Identify which cell holds the provided text, then report its [x, y] central coordinate. 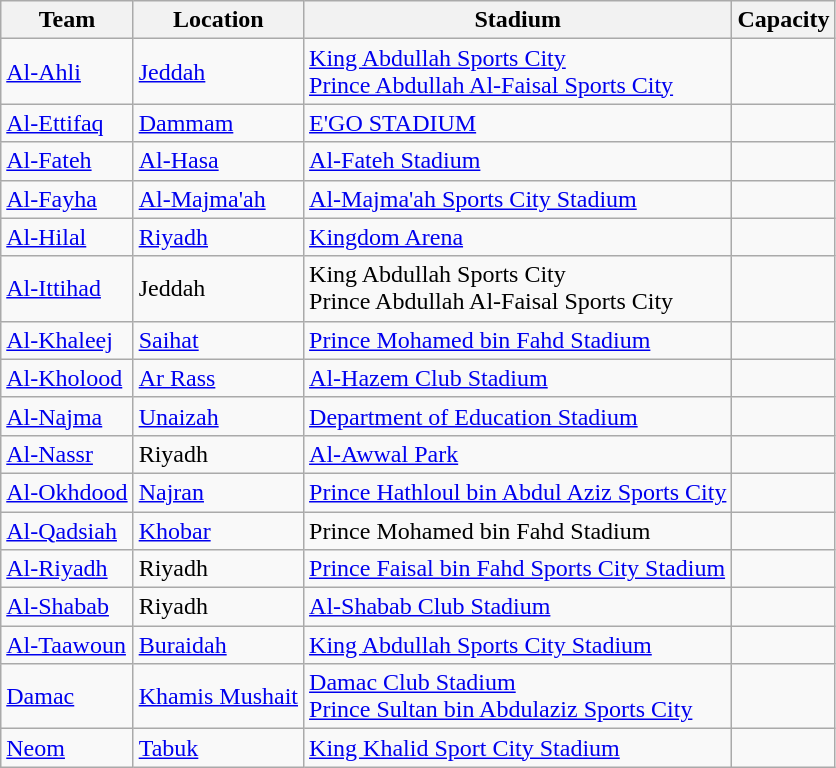
Al-Qadsiah [67, 531]
King Abdullah Sports City Stadium [518, 645]
Al-Ittihad [67, 288]
Kingdom Arena [518, 237]
Team [67, 20]
Al-Fayha [67, 199]
Al-Majma'ah [218, 199]
Al-Taawoun [67, 645]
Damac [67, 696]
Al-Kholood [67, 378]
Department of Education Stadium [518, 416]
Al-Awwal Park [518, 454]
Location [218, 20]
Al-Fateh Stadium [518, 161]
Dammam [218, 123]
E'GO STADIUM [518, 123]
Khobar [218, 531]
Al-Fateh [67, 161]
Najran [218, 492]
Al-Majma'ah Sports City Stadium [518, 199]
Al-Hasa [218, 161]
Prince Hathloul bin Abdul Aziz Sports City [518, 492]
Prince Faisal bin Fahd Sports City Stadium [518, 569]
Al-Nassr [67, 454]
Al-Shabab [67, 607]
King Khalid Sport City Stadium [518, 748]
Al-Ettifaq [67, 123]
Al-Hazem Club Stadium [518, 378]
Saihat [218, 340]
Al-Hilal [67, 237]
Stadium [518, 20]
Al-Najma [67, 416]
Buraidah [218, 645]
Tabuk [218, 748]
Capacity [784, 20]
Khamis Mushait [218, 696]
Al-Okhdood [67, 492]
Neom [67, 748]
Ar Rass [218, 378]
Al-Ahli [67, 72]
Al-Riyadh [67, 569]
Unaizah [218, 416]
Al-Khaleej [67, 340]
Al-Shabab Club Stadium [518, 607]
Damac Club StadiumPrince Sultan bin Abdulaziz Sports City [518, 696]
